Pinpoint the cell where the given text exists, returning its [x, y] midpoint coordinate. 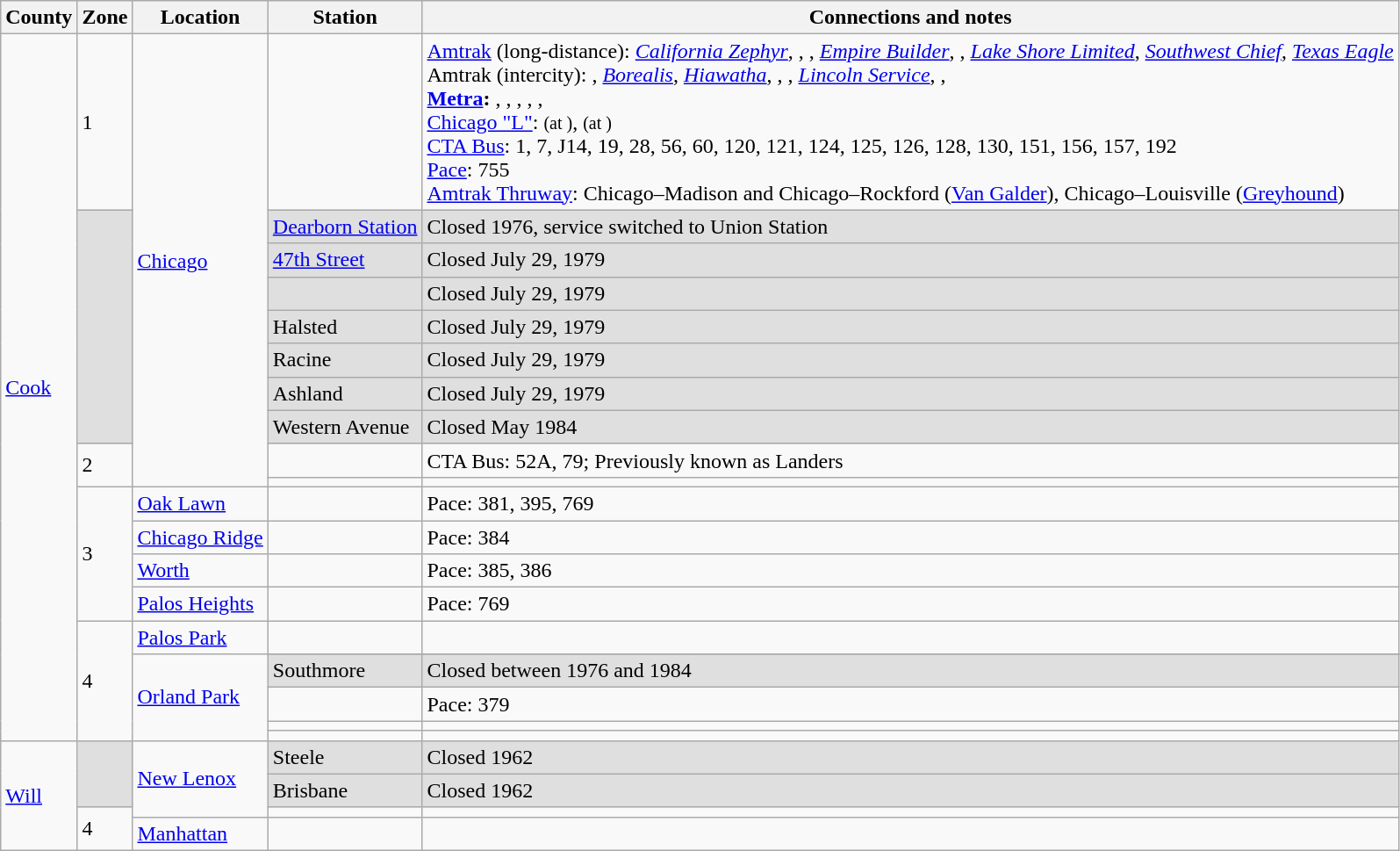
Worth [200, 571]
Western Avenue [345, 427]
Zone [105, 18]
Connections and notes [910, 18]
Location [200, 18]
Orland Park [200, 697]
Chicago [200, 261]
Closed 1976, service switched to Union Station [910, 227]
Dearborn Station [345, 227]
Manhattan [200, 833]
Will [39, 796]
Steele [345, 757]
Ashland [345, 393]
Brisbane [345, 790]
Palos Heights [200, 604]
Pace: 381, 395, 769 [910, 503]
Station [345, 18]
CTA Bus: 52A, 79; Previously known as Landers [910, 460]
Southmore [345, 671]
Chicago Ridge [200, 537]
Racine [345, 360]
Halsted [345, 327]
Pace: 769 [910, 604]
Closed between 1976 and 1984 [910, 671]
County [39, 18]
47th Street [345, 260]
2 [105, 465]
Pace: 385, 386 [910, 571]
1 [105, 122]
Cook [39, 387]
3 [105, 553]
Pace: 379 [910, 704]
Oak Lawn [200, 503]
Palos Park [200, 638]
Closed May 1984 [910, 427]
New Lenox [200, 778]
Pace: 384 [910, 537]
